Scan for the cell matching the given text and deliver its [x, y] coordinate at center. 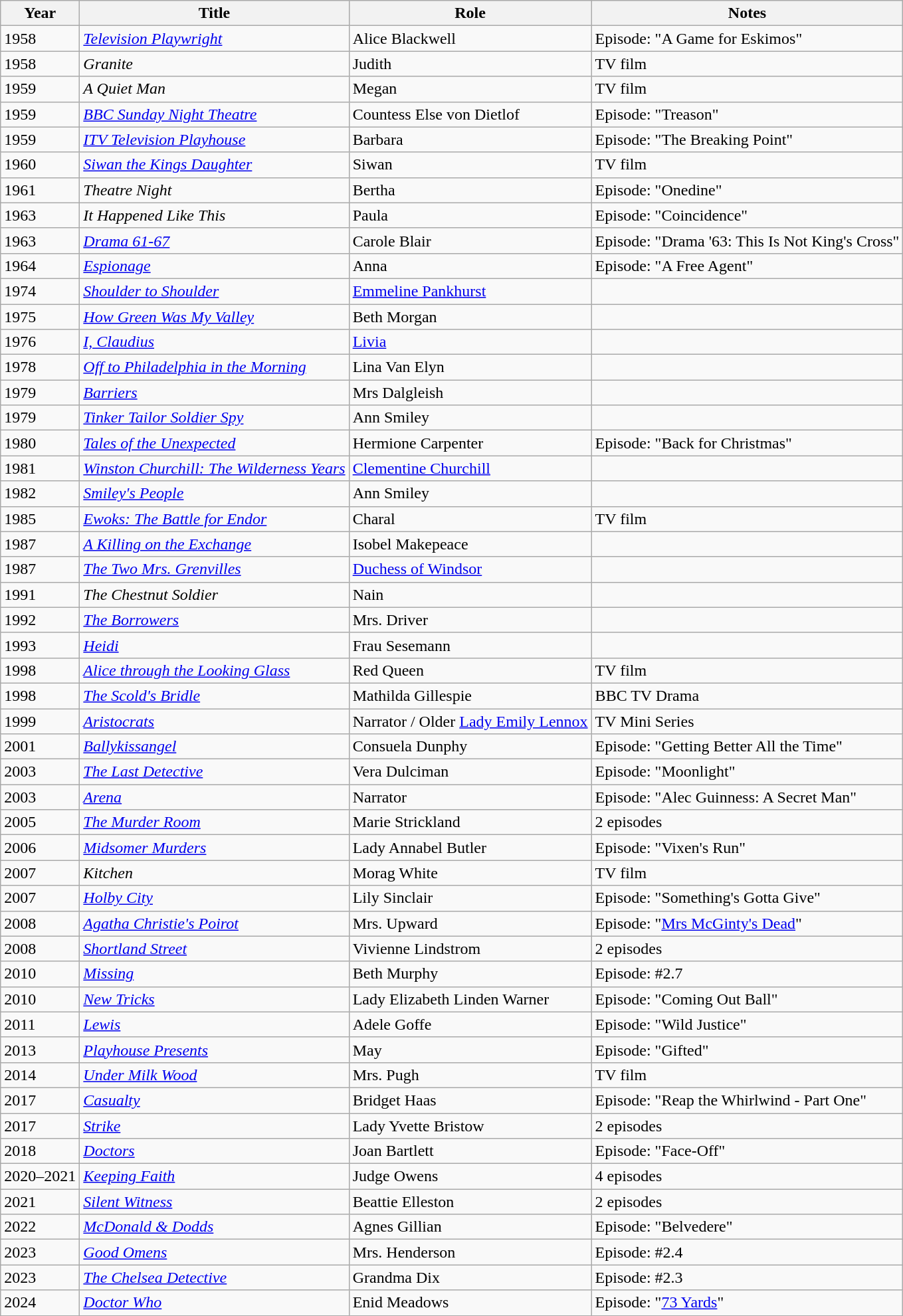
Episode: "Vixen's Run" [747, 848]
Lady Annabel Butler [470, 848]
2006 [40, 848]
The Scold's Bridle [214, 696]
Kitchen [214, 873]
2022 [40, 1227]
Nain [470, 595]
Doctor Who [214, 1303]
Episode: "Moonlight" [747, 772]
Theatre Night [214, 190]
Lady Elizabeth Linden Warner [470, 999]
Bridget Haas [470, 1100]
Alice through the Looking Glass [214, 670]
Year [40, 13]
Lady Yvette Bristow [470, 1126]
Isobel Makepeace [470, 544]
2005 [40, 822]
A Quiet Man [214, 89]
Aristocrats [214, 721]
1961 [40, 190]
Mrs. Henderson [470, 1252]
Episode: "Gifted" [747, 1050]
Episode: "Getting Better All the Time" [747, 747]
Episode: "Face-Off" [747, 1151]
Holby City [214, 898]
Episode: #2.4 [747, 1252]
Barbara [470, 140]
Siwan the Kings Daughter [214, 165]
2011 [40, 1024]
Alice Blackwell [470, 39]
Adele Goffe [470, 1024]
1978 [40, 367]
The Chestnut Soldier [214, 595]
Strike [214, 1126]
1964 [40, 266]
Carole Blair [470, 240]
Ewoks: The Battle for Endor [214, 519]
Charal [470, 519]
Role [470, 13]
Joan Bartlett [470, 1151]
1980 [40, 443]
2020–2021 [40, 1176]
Hermione Carpenter [470, 443]
2014 [40, 1075]
McDonald & Dodds [214, 1227]
Marie Strickland [470, 822]
Notes [747, 13]
BBC Sunday Night Theatre [214, 114]
Duchess of Windsor [470, 569]
1999 [40, 721]
Mrs Dalgleish [470, 393]
Episode: "Onedine" [747, 190]
Mrs. Driver [470, 620]
Episode: "Reap the Whirlwind - Part One" [747, 1100]
Episode: "Alec Guinness: A Secret Man" [747, 797]
Livia [470, 342]
Tales of the Unexpected [214, 443]
Winston Churchill: The Wilderness Years [214, 468]
2024 [40, 1303]
2001 [40, 747]
Episode: "Belvedere" [747, 1227]
Beattie Elleston [470, 1202]
Television Playwright [214, 39]
1992 [40, 620]
Agatha Christie's Poirot [214, 923]
Granite [214, 64]
How Green Was My Valley [214, 317]
1960 [40, 165]
Judge Owens [470, 1176]
Agnes Gillian [470, 1227]
1981 [40, 468]
Grandma Dix [470, 1277]
Episode: "Wild Justice" [747, 1024]
A Killing on the Exchange [214, 544]
Ballykissangel [214, 747]
The Chelsea Detective [214, 1277]
The Two Mrs. Grenvilles [214, 569]
Red Queen [470, 670]
Episode: "Drama '63: This Is Not King's Cross" [747, 240]
The Borrowers [214, 620]
Shoulder to Shoulder [214, 291]
Narrator [470, 797]
May [470, 1050]
Anna [470, 266]
BBC TV Drama [747, 696]
Tinker Tailor Soldier Spy [214, 418]
Title [214, 13]
Espionage [214, 266]
ITV Television Playhouse [214, 140]
Clementine Churchill [470, 468]
It Happened Like This [214, 215]
Heidi [214, 645]
TV Mini Series [747, 721]
1991 [40, 595]
Beth Morgan [470, 317]
Under Milk Wood [214, 1075]
Countess Else von Dietlof [470, 114]
Episode: "The Breaking Point" [747, 140]
Episode: "73 Yards" [747, 1303]
Shortland Street [214, 949]
Emmeline Pankhurst [470, 291]
Mrs. Pugh [470, 1075]
Arena [214, 797]
Barriers [214, 393]
Drama 61-67 [214, 240]
Episode: "Back for Christmas" [747, 443]
Enid Meadows [470, 1303]
Lina Van Elyn [470, 367]
Doctors [214, 1151]
Episode: "Something's Gotta Give" [747, 898]
I, Claudius [214, 342]
2013 [40, 1050]
Mathilda Gillespie [470, 696]
Episode: "Coincidence" [747, 215]
Lewis [214, 1024]
Narrator / Older Lady Emily Lennox [470, 721]
Silent Witness [214, 1202]
1974 [40, 291]
1985 [40, 519]
Episode: #2.7 [747, 974]
1975 [40, 317]
New Tricks [214, 999]
Episode: "Mrs McGinty's Dead" [747, 923]
2021 [40, 1202]
Episode: "A Free Agent" [747, 266]
The Murder Room [214, 822]
Midsomer Murders [214, 848]
Episode: "Treason" [747, 114]
2018 [40, 1151]
Morag White [470, 873]
Lily Sinclair [470, 898]
Megan [470, 89]
Vera Dulciman [470, 772]
Consuela Dunphy [470, 747]
1976 [40, 342]
The Last Detective [214, 772]
1993 [40, 645]
Judith [470, 64]
Good Omens [214, 1252]
Frau Sesemann [470, 645]
Paula [470, 215]
Keeping Faith [214, 1176]
Episode: "Coming Out Ball" [747, 999]
Siwan [470, 165]
Playhouse Presents [214, 1050]
Off to Philadelphia in the Morning [214, 367]
Casualty [214, 1100]
Episode: "A Game for Eskimos" [747, 39]
1982 [40, 494]
Bertha [470, 190]
Beth Murphy [470, 974]
4 episodes [747, 1176]
Smiley's People [214, 494]
Vivienne Lindstrom [470, 949]
Episode: #2.3 [747, 1277]
Missing [214, 974]
Mrs. Upward [470, 923]
